Return the (x, y) coordinate for the center point of the cell that contains the specified text.  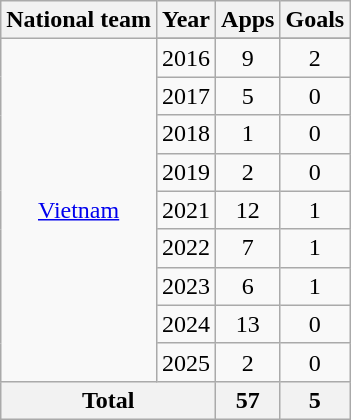
Vietnam (79, 210)
2022 (186, 248)
2017 (186, 96)
2019 (186, 172)
Total (108, 400)
Goals (315, 20)
2021 (186, 210)
2023 (186, 286)
Year (186, 20)
Apps (248, 20)
7 (248, 248)
6 (248, 286)
57 (248, 400)
2024 (186, 324)
2025 (186, 362)
12 (248, 210)
13 (248, 324)
National team (79, 20)
2016 (186, 58)
2018 (186, 134)
9 (248, 58)
